Extract the [X, Y] coordinate from the center of the cell holding the provided text.  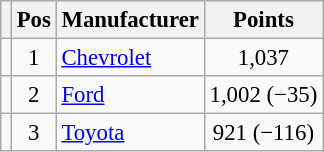
Toyota [130, 133]
2 [34, 95]
1,037 [263, 58]
Pos [34, 20]
1,002 (−35) [263, 95]
Manufacturer [130, 20]
3 [34, 133]
Points [263, 20]
1 [34, 58]
Chevrolet [130, 58]
Ford [130, 95]
921 (−116) [263, 133]
